For the text-containing cell, return its midpoint in [x, y] coordinate format. 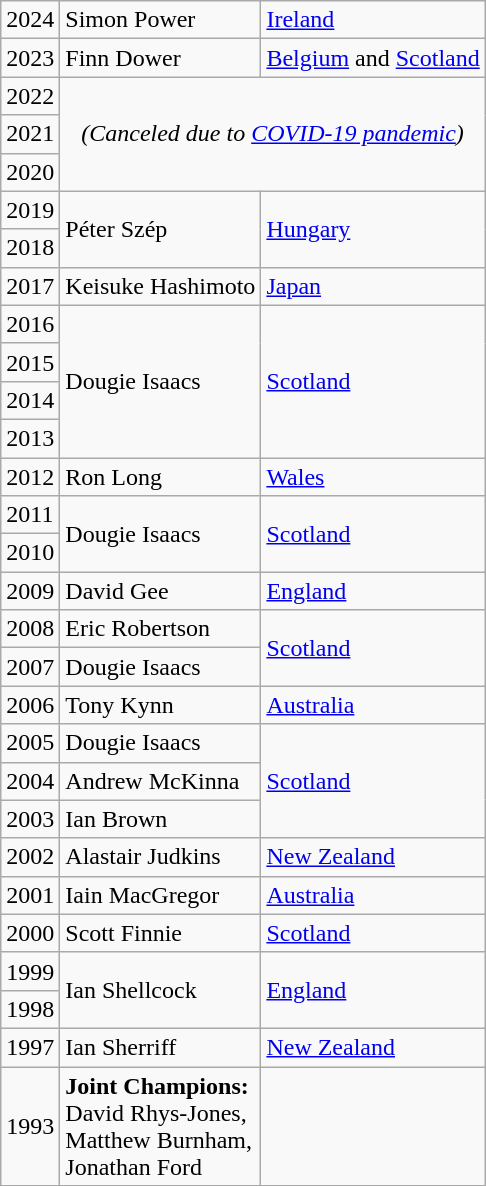
Péter Szép [160, 229]
2023 [30, 58]
Ron Long [160, 477]
2020 [30, 172]
Hungary [373, 229]
2015 [30, 362]
2005 [30, 743]
2002 [30, 857]
2008 [30, 629]
2021 [30, 134]
Wales [373, 477]
2014 [30, 400]
Simon Power [160, 20]
2018 [30, 248]
(Canceled due to COVID-19 pandemic) [272, 134]
Ian Brown [160, 819]
Joint Champions:David Rhys-Jones,Matthew Burnham,Jonathan Ford [160, 1126]
Ian Shellcock [160, 990]
2016 [30, 324]
David Gee [160, 591]
Keisuke Hashimoto [160, 286]
Finn Dower [160, 58]
1998 [30, 1009]
Belgium and Scotland [373, 58]
Japan [373, 286]
1997 [30, 1047]
2013 [30, 438]
Ian Sherriff [160, 1047]
2007 [30, 667]
2017 [30, 286]
Tony Kynn [160, 705]
2022 [30, 96]
2006 [30, 705]
2001 [30, 895]
1993 [30, 1126]
Scott Finnie [160, 933]
1999 [30, 971]
2009 [30, 591]
Eric Robertson [160, 629]
Andrew McKinna [160, 781]
2019 [30, 210]
Alastair Judkins [160, 857]
Ireland [373, 20]
Iain MacGregor [160, 895]
2011 [30, 515]
2003 [30, 819]
2024 [30, 20]
2004 [30, 781]
2010 [30, 553]
2012 [30, 477]
2000 [30, 933]
